Return (x, y) of the center of cell containing provided text 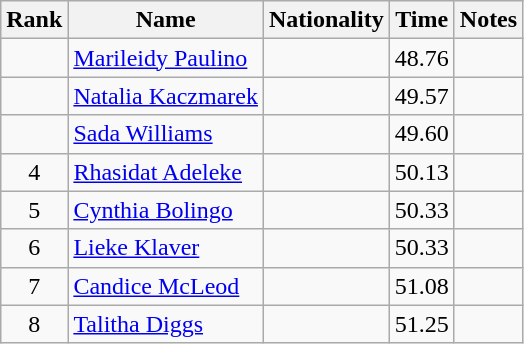
50.13 (422, 172)
48.76 (422, 58)
Sada Williams (166, 134)
5 (34, 210)
Talitha Diggs (166, 324)
7 (34, 286)
Rhasidat Adeleke (166, 172)
Marileidy Paulino (166, 58)
Rank (34, 20)
Candice McLeod (166, 286)
Cynthia Bolingo (166, 210)
49.57 (422, 96)
8 (34, 324)
Natalia Kaczmarek (166, 96)
4 (34, 172)
51.08 (422, 286)
6 (34, 248)
Lieke Klaver (166, 248)
Nationality (326, 20)
Name (166, 20)
51.25 (422, 324)
Notes (488, 20)
49.60 (422, 134)
Time (422, 20)
